Output the [X, Y] coordinate of the center of the cell containing the given text.  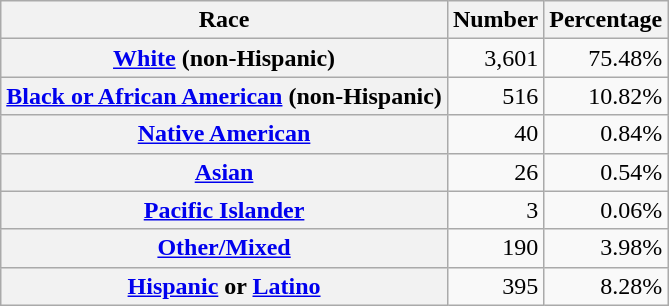
Number [495, 20]
10.82% [606, 96]
190 [495, 248]
Hispanic or Latino [224, 286]
Race [224, 20]
White (non-Hispanic) [224, 58]
0.84% [606, 134]
3,601 [495, 58]
Black or African American (non-Hispanic) [224, 96]
Percentage [606, 20]
75.48% [606, 58]
Asian [224, 172]
0.54% [606, 172]
Pacific Islander [224, 210]
Other/Mixed [224, 248]
3.98% [606, 248]
0.06% [606, 210]
26 [495, 172]
Native American [224, 134]
40 [495, 134]
395 [495, 286]
516 [495, 96]
8.28% [606, 286]
3 [495, 210]
